Output the (x, y) coordinate of the center of the cell containing the given text.  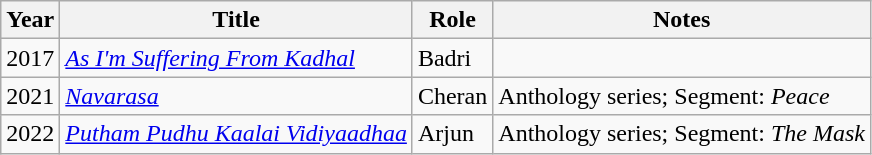
Notes (682, 20)
Role (452, 20)
Badri (452, 58)
2021 (30, 96)
Anthology series; Segment: Peace (682, 96)
Year (30, 20)
Anthology series; Segment: The Mask (682, 134)
2017 (30, 58)
As I'm Suffering From Kadhal (236, 58)
Arjun (452, 134)
Navarasa (236, 96)
Title (236, 20)
2022 (30, 134)
Cheran (452, 96)
Putham Pudhu Kaalai Vidiyaadhaa (236, 134)
